Determine the [x, y] coordinate at the center of the cell enclosing the given text.  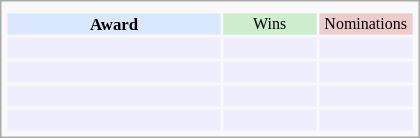
Nominations [366, 24]
Wins [270, 24]
Award [114, 24]
